Provide the [x, y] coordinate of the cell's center where the given text is located.  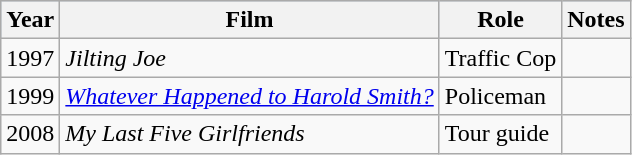
Year [30, 20]
Whatever Happened to Harold Smith? [250, 96]
Film [250, 20]
Role [500, 20]
Policeman [500, 96]
Notes [596, 20]
My Last Five Girlfriends [250, 134]
2008 [30, 134]
1997 [30, 58]
Jilting Joe [250, 58]
Tour guide [500, 134]
1999 [30, 96]
Traffic Cop [500, 58]
